Locate the cell with the specified text and output its (x, y) center coordinate. 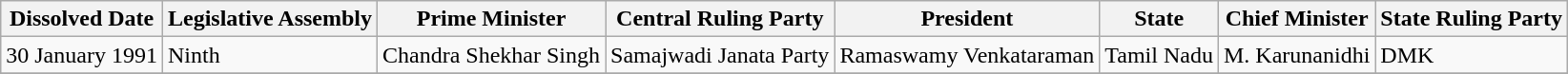
State (1160, 19)
DMK (1472, 55)
Ramaswamy Venkataraman (967, 55)
President (967, 19)
Chief Minister (1296, 19)
Tamil Nadu (1160, 55)
Dissolved Date (82, 19)
Samajwadi Janata Party (720, 55)
Central Ruling Party (720, 19)
Ninth (269, 55)
Legislative Assembly (269, 19)
State Ruling Party (1472, 19)
30 January 1991 (82, 55)
Prime Minister (492, 19)
M. Karunanidhi (1296, 55)
Chandra Shekhar Singh (492, 55)
